Return the (x, y) coordinate for the center point of the cell that contains the specified text.  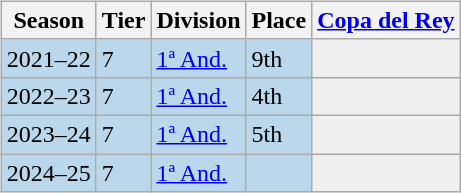
2024–25 (48, 173)
Copa del Rey (386, 20)
4th (279, 96)
2021–22 (48, 58)
Season (48, 20)
5th (279, 134)
9th (279, 58)
2022–23 (48, 96)
Tier (124, 20)
Place (279, 20)
Division (198, 20)
2023–24 (48, 134)
